Return [x, y] of the center of cell containing provided text 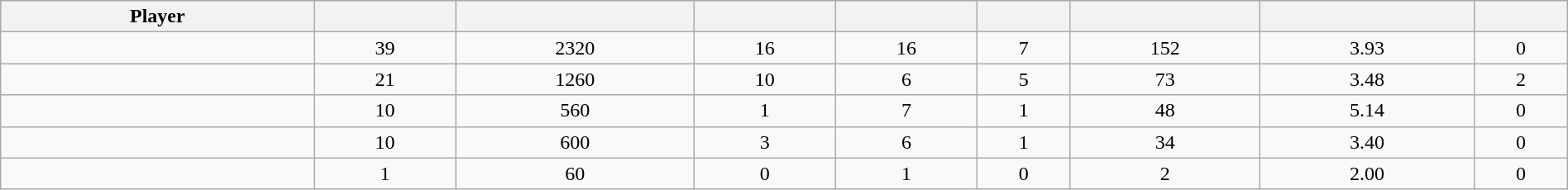
39 [385, 48]
48 [1165, 111]
560 [575, 111]
1260 [575, 79]
3 [764, 142]
60 [575, 173]
2320 [575, 48]
73 [1165, 79]
Player [157, 17]
21 [385, 79]
5 [1024, 79]
2.00 [1368, 173]
5.14 [1368, 111]
34 [1165, 142]
600 [575, 142]
3.93 [1368, 48]
152 [1165, 48]
3.40 [1368, 142]
3.48 [1368, 79]
